From the cell containing the given text, extract its center point as (X, Y) coordinate. 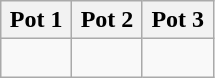
Pot 3 (178, 20)
Pot 1 (36, 20)
Pot 2 (108, 20)
